Search for the cell housing the specified text and yield its (X, Y) center coordinate. 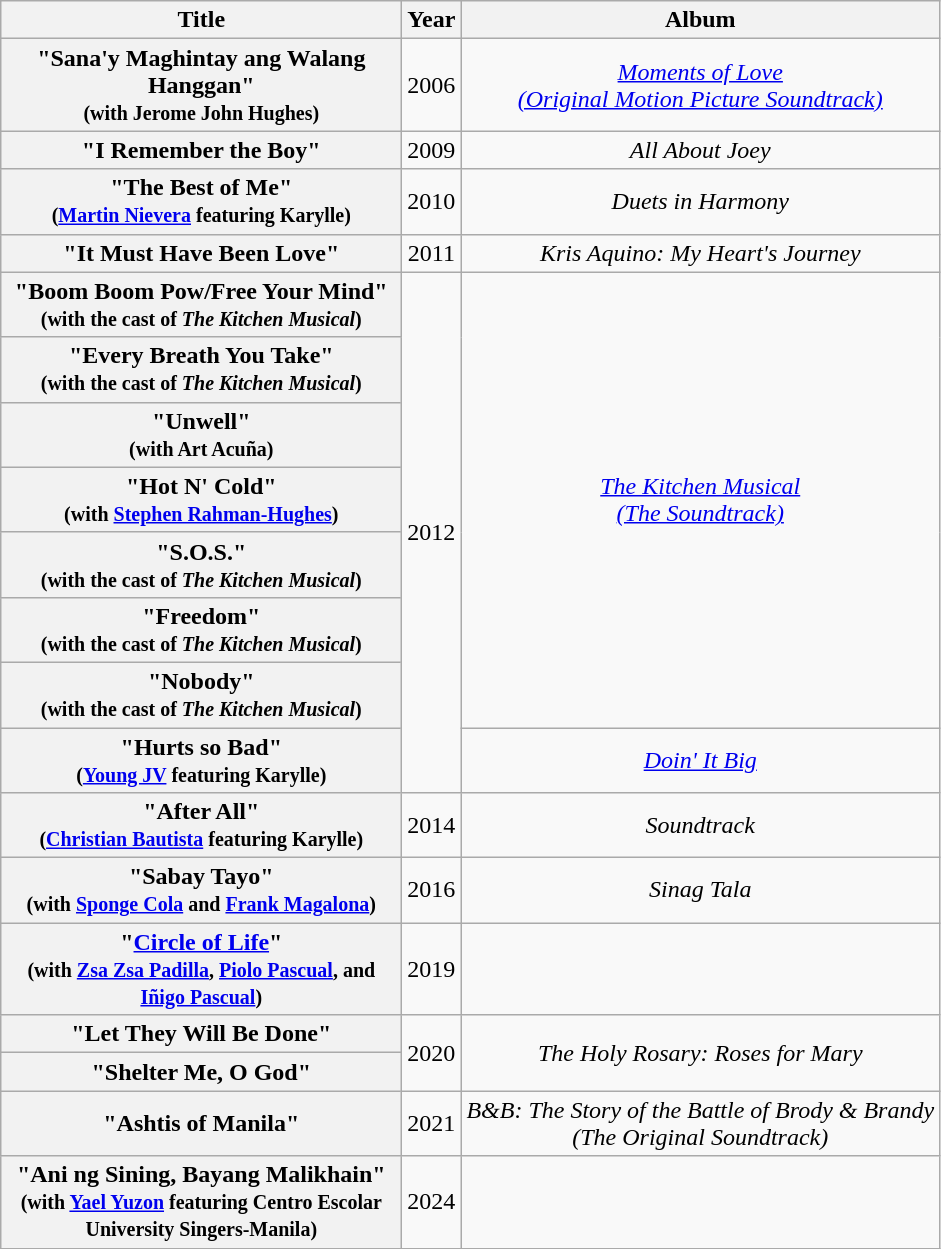
"After All" (Christian Bautista featuring Karylle) (202, 826)
2011 (432, 253)
Soundtrack (700, 826)
Album (700, 20)
2014 (432, 826)
2012 (432, 532)
"Ashtis of Manila" (202, 1124)
Year (432, 20)
"The Best of Me" (Martin Nievera featuring Karylle) (202, 202)
2016 (432, 890)
"Freedom" (with the cast of The Kitchen Musical) (202, 630)
"Sana'y Maghintay ang Walang Hanggan"(with Jerome John Hughes) (202, 85)
"Every Breath You Take" (with the cast of The Kitchen Musical) (202, 370)
"Circle of Life" (with Zsa Zsa Padilla, Piolo Pascual, and Iñigo Pascual) (202, 969)
The Kitchen Musical (The Soundtrack) (700, 500)
2021 (432, 1124)
"Ani ng Sining, Bayang Malikhain" (with Yael Yuzon featuring Centro Escolar University Singers-Manila) (202, 1202)
The Holy Rosary: Roses for Mary (700, 1053)
Doin' It Big (700, 760)
2024 (432, 1202)
2020 (432, 1053)
"Hurts so Bad" (Young JV featuring Karylle) (202, 760)
All About Joey (700, 150)
B&B: The Story of the Battle of Brody & Brandy (The Original Soundtrack) (700, 1124)
"Boom Boom Pow/Free Your Mind" (with the cast of The Kitchen Musical) (202, 304)
2019 (432, 969)
"Hot N' Cold" (with Stephen Rahman-Hughes) (202, 500)
2009 (432, 150)
Moments of Love (Original Motion Picture Soundtrack) (700, 85)
"It Must Have Been Love" (202, 253)
"Shelter Me, O God" (202, 1072)
"I Remember the Boy" (202, 150)
2010 (432, 202)
"S.O.S." (with the cast of The Kitchen Musical) (202, 564)
"Nobody" (with the cast of The Kitchen Musical) (202, 694)
"Sabay Tayo" (with Sponge Cola and Frank Magalona) (202, 890)
"Unwell" (with Art Acuña) (202, 434)
"Let They Will Be Done" (202, 1034)
Duets in Harmony (700, 202)
Sinag Tala (700, 890)
Title (202, 20)
Kris Aquino: My Heart's Journey (700, 253)
2006 (432, 85)
